Identify which cell holds the provided text, then report its [x, y] central coordinate. 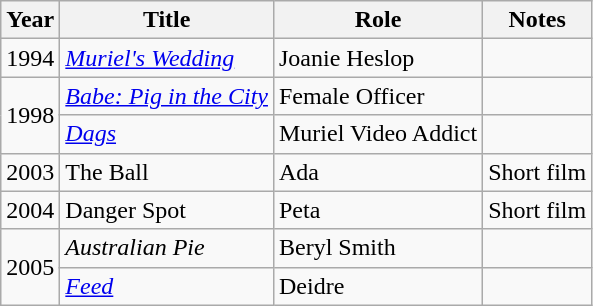
Ada [378, 172]
Danger Spot [167, 210]
Beryl Smith [378, 248]
2003 [30, 172]
Peta [378, 210]
1994 [30, 58]
Year [30, 20]
Joanie Heslop [378, 58]
Muriel Video Addict [378, 134]
1998 [30, 115]
2005 [30, 267]
Title [167, 20]
Deidre [378, 286]
The Ball [167, 172]
Australian Pie [167, 248]
Dags [167, 134]
2004 [30, 210]
Role [378, 20]
Female Officer [378, 96]
Babe: Pig in the City [167, 96]
Feed [167, 286]
Muriel's Wedding [167, 58]
Notes [538, 20]
